Locate the cell with the specified text and output its [X, Y] center coordinate. 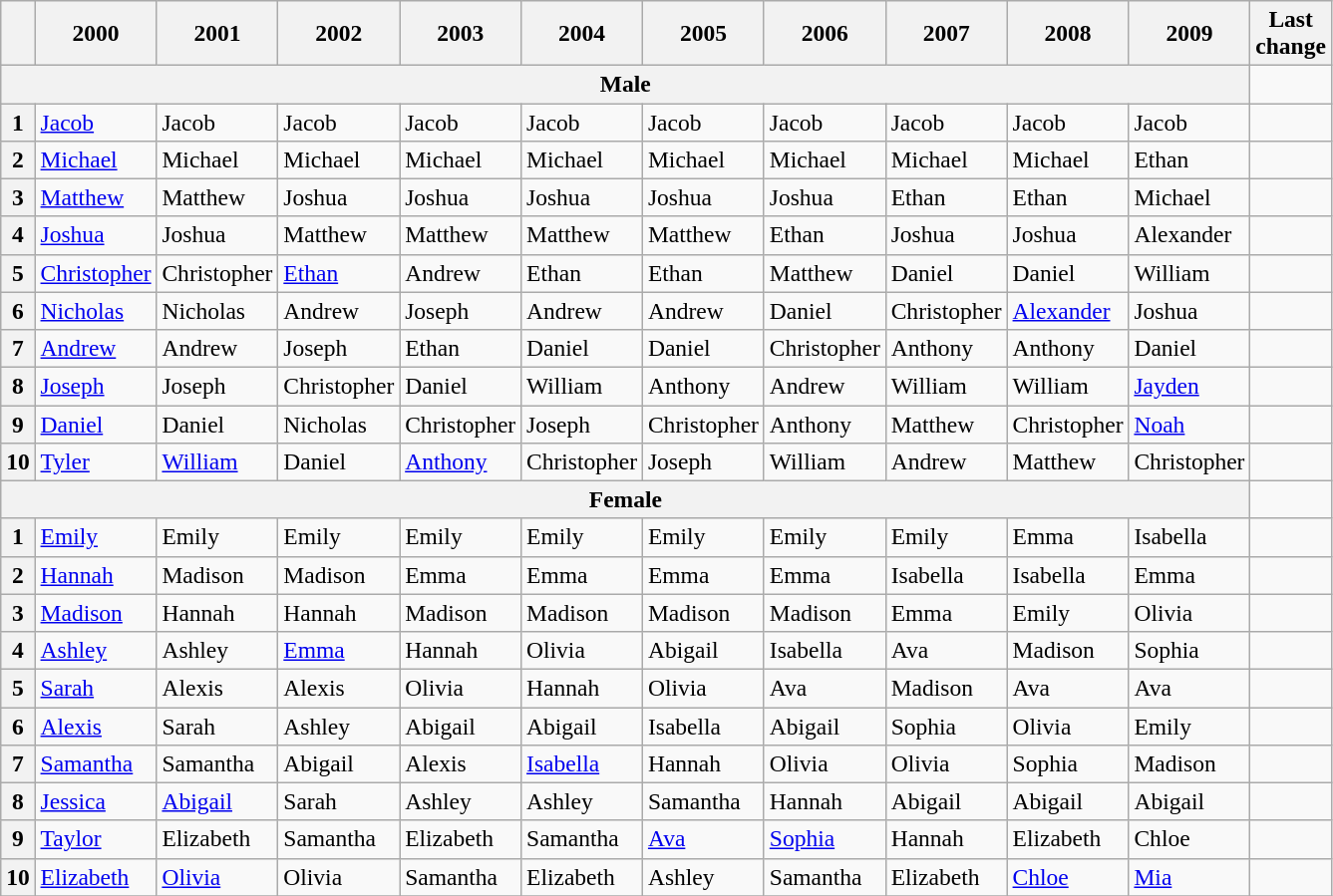
2005 [704, 32]
Female [626, 499]
2008 [1068, 32]
Lastchange [1290, 32]
Jessica [96, 801]
Tyler [96, 461]
2006 [825, 32]
Taylor [96, 839]
2004 [582, 32]
2000 [96, 32]
Noah [1189, 424]
2007 [946, 32]
2003 [461, 32]
Mia [1189, 877]
2002 [339, 32]
2001 [217, 32]
Jayden [1189, 386]
Male [626, 84]
2009 [1189, 32]
